Scan for the cell matching the given text and deliver its [X, Y] coordinate at center. 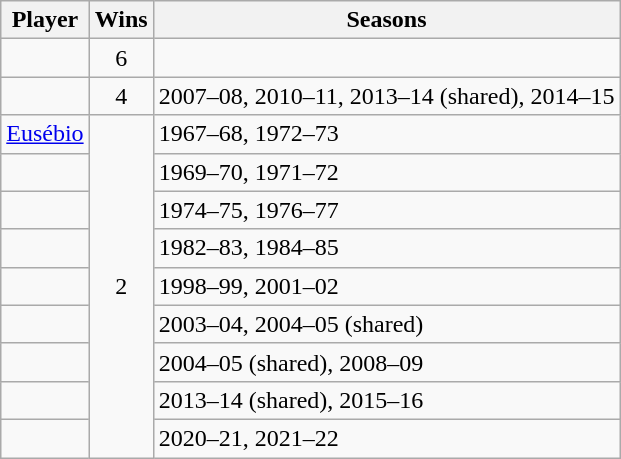
4 [121, 96]
1969–70, 1971–72 [386, 172]
2020–21, 2021–22 [386, 438]
1998–99, 2001–02 [386, 286]
Player [45, 20]
2013–14 (shared), 2015–16 [386, 400]
1982–83, 1984–85 [386, 248]
6 [121, 58]
Eusébio [45, 134]
2007–08, 2010–11, 2013–14 (shared), 2014–15 [386, 96]
1974–75, 1976–77 [386, 210]
Wins [121, 20]
2003–04, 2004–05 (shared) [386, 324]
2 [121, 286]
2004–05 (shared), 2008–09 [386, 362]
1967–68, 1972–73 [386, 134]
Seasons [386, 20]
